Identify which cell holds the provided text, then report its (x, y) central coordinate. 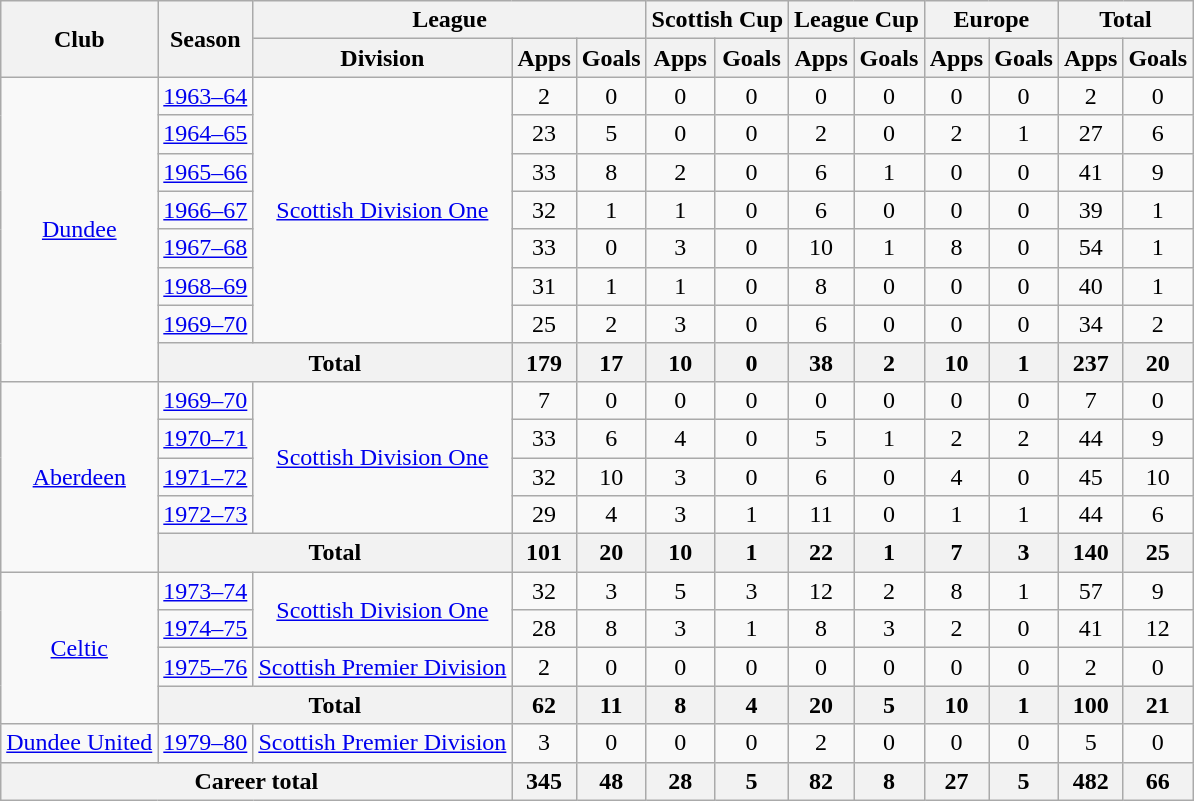
Dundee (80, 229)
22 (822, 553)
38 (822, 362)
1964–65 (206, 134)
League Cup (857, 20)
Celtic (80, 648)
101 (544, 553)
1973–74 (206, 591)
39 (1090, 210)
23 (544, 134)
40 (1090, 286)
482 (1090, 781)
57 (1090, 591)
62 (544, 705)
82 (822, 781)
17 (611, 362)
179 (544, 362)
345 (544, 781)
54 (1090, 248)
Career total (256, 781)
1965–66 (206, 172)
1968–69 (206, 286)
Division (382, 58)
1971–72 (206, 477)
Dundee United (80, 743)
1967–68 (206, 248)
1972–73 (206, 515)
1974–75 (206, 629)
1970–71 (206, 438)
1975–76 (206, 667)
Scottish Cup (717, 20)
29 (544, 515)
21 (1158, 705)
31 (544, 286)
League (450, 20)
1963–64 (206, 96)
100 (1090, 705)
48 (611, 781)
237 (1090, 362)
1979–80 (206, 743)
Europe (991, 20)
66 (1158, 781)
140 (1090, 553)
Season (206, 39)
45 (1090, 477)
34 (1090, 324)
1966–67 (206, 210)
Club (80, 39)
Aberdeen (80, 476)
